Return the [x, y] coordinate for the center point of the cell that contains the specified text.  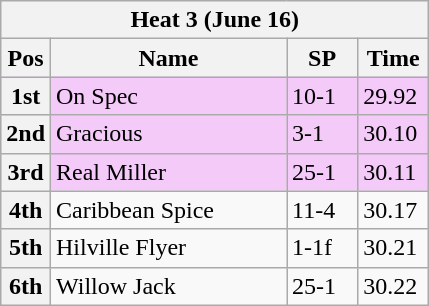
6th [26, 286]
Caribbean Spice [169, 210]
10-1 [322, 96]
3-1 [322, 134]
Pos [26, 58]
Heat 3 (June 16) [215, 20]
30.22 [394, 286]
29.92 [394, 96]
Gracious [169, 134]
3rd [26, 172]
1st [26, 96]
30.21 [394, 248]
30.11 [394, 172]
SP [322, 58]
Hilville Flyer [169, 248]
1-1f [322, 248]
Willow Jack [169, 286]
Name [169, 58]
Real Miller [169, 172]
2nd [26, 134]
30.17 [394, 210]
5th [26, 248]
11-4 [322, 210]
4th [26, 210]
On Spec [169, 96]
30.10 [394, 134]
Time [394, 58]
